Identify which cell holds the provided text, then report its (x, y) central coordinate. 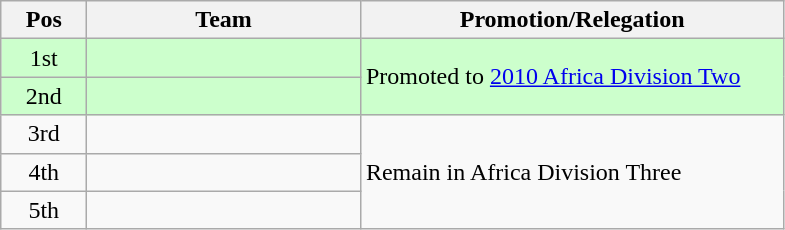
1st (44, 58)
Team (224, 20)
Promoted to 2010 Africa Division Two (572, 77)
2nd (44, 96)
Remain in Africa Division Three (572, 172)
3rd (44, 134)
Promotion/Relegation (572, 20)
Pos (44, 20)
5th (44, 210)
4th (44, 172)
